From the cell containing the given text, extract its center point as (X, Y) coordinate. 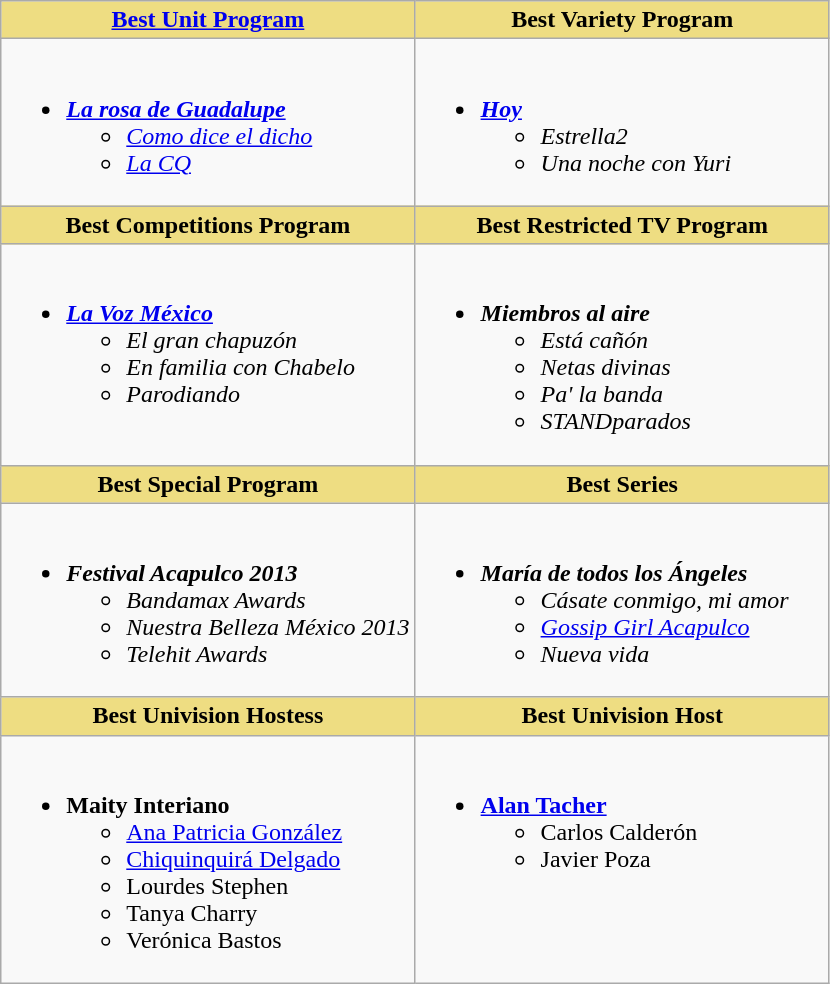
La rosa de GuadalupeComo dice el dichoLa CQ (208, 122)
Best Series (622, 484)
Best Unit Program (208, 20)
Best Special Program (208, 484)
María de todos los ÁngelesCásate conmigo, mi amorGossip Girl AcapulcoNueva vida (622, 600)
Miembros al aireEstá cañónNetas divinasPa' la bandaSTANDparados (622, 354)
La Voz MéxicoEl gran chapuzónEn familia con ChabeloParodiando (208, 354)
Maity InterianoAna Patricia GonzálezChiquinquirá DelgadoLourdes StephenTanya CharryVerónica Bastos (208, 859)
Best Univision Host (622, 716)
Best Restricted TV Program (622, 225)
Best Variety Program (622, 20)
HoyEstrella2Una noche con Yuri (622, 122)
Best Univision Hostess (208, 716)
Alan TacherCarlos CalderónJavier Poza (622, 859)
Best Competitions Program (208, 225)
Festival Acapulco 2013Bandamax AwardsNuestra Belleza México 2013Telehit Awards (208, 600)
